Determine the [x, y] coordinate at the center of the cell enclosing the given text.  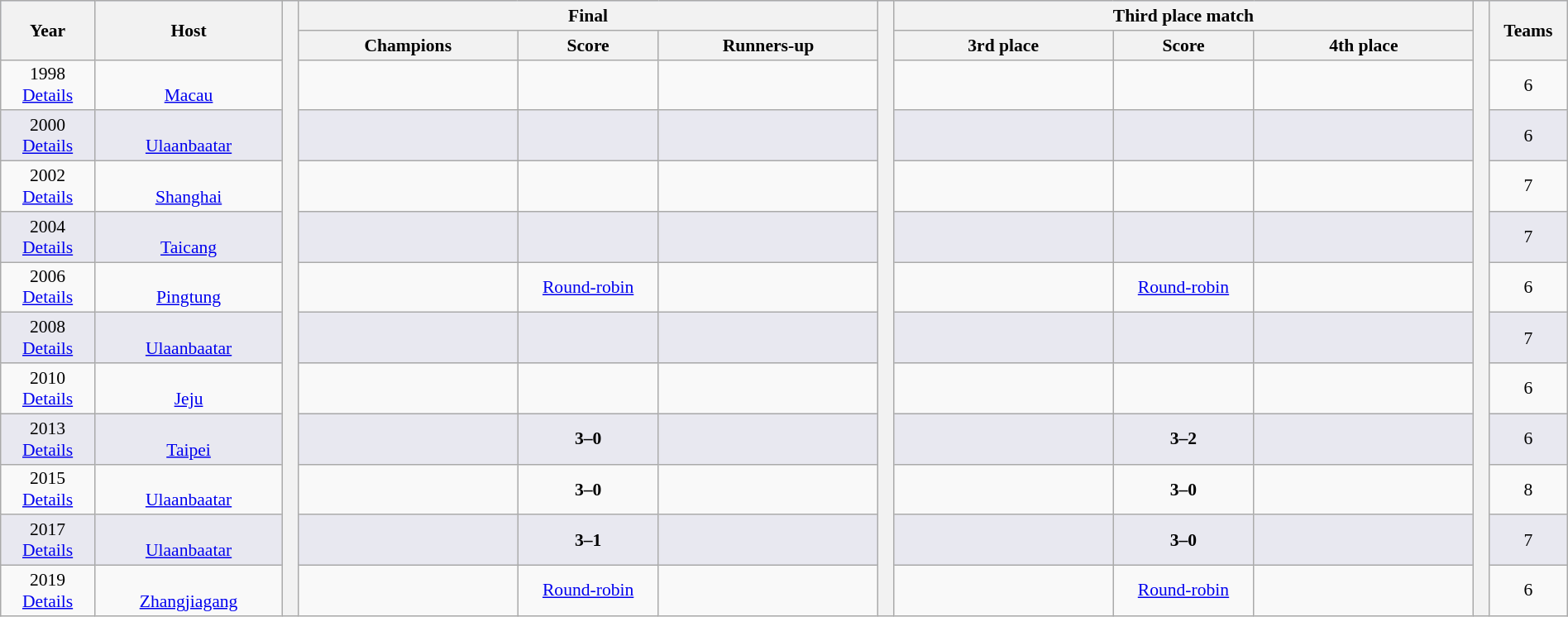
2015Details [48, 490]
Year [48, 30]
2002Details [48, 187]
Teams [1528, 30]
1998Details [48, 84]
2013Details [48, 438]
Jeju [189, 389]
Third place match [1184, 16]
Host [189, 30]
Final [589, 16]
4th place [1363, 45]
Macau [189, 84]
3–2 [1183, 438]
2010Details [48, 389]
Runners-up [767, 45]
Shanghai [189, 187]
Champions [409, 45]
2017Details [48, 541]
2004Details [48, 237]
Pingtung [189, 288]
2000Details [48, 136]
3–1 [588, 541]
Zhangjiagang [189, 591]
Taipei [189, 438]
2006Details [48, 288]
2019Details [48, 591]
8 [1528, 490]
Taicang [189, 237]
3rd place [1004, 45]
2008Details [48, 337]
